From the cell containing the given text, extract its center point as [X, Y] coordinate. 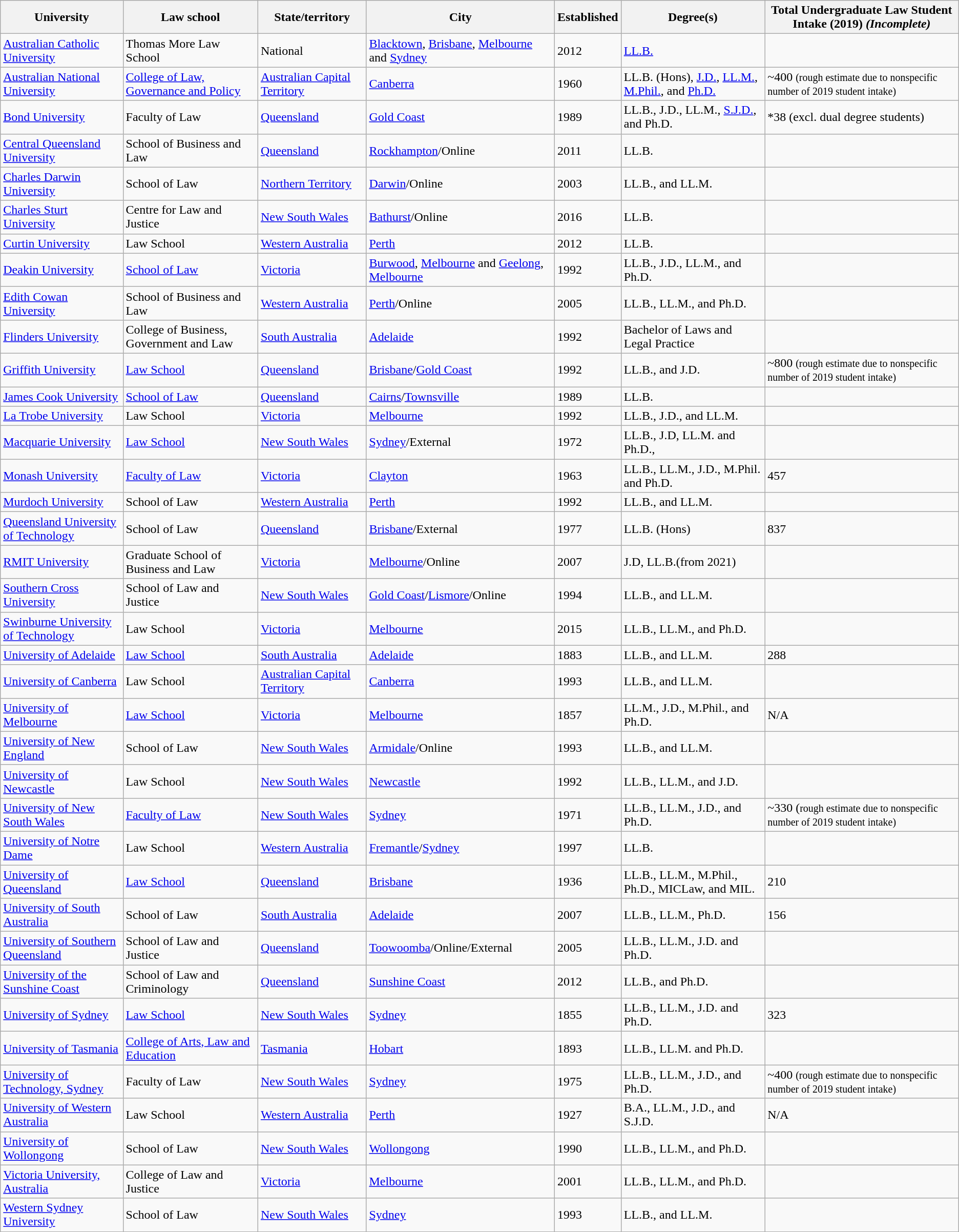
LL.B., and Ph.D. [693, 982]
1927 [588, 1115]
210 [862, 881]
Murdoch University [61, 502]
University of Adelaide [61, 655]
1857 [588, 714]
LL.B., J.D, LL.M. and Ph.D., [693, 443]
Macquarie University [61, 443]
University of the Sunshine Coast [61, 982]
323 [862, 1015]
LL.B. (Hons) [693, 529]
1960 [588, 84]
College of Arts, Law and Education [191, 1049]
Bond University [61, 117]
State/territory [312, 17]
1994 [588, 596]
Established [588, 17]
837 [862, 529]
1883 [588, 655]
Bathurst/Online [461, 217]
Australian Catholic University [61, 50]
College of Business, Government and Law [191, 336]
University of Melbourne [61, 714]
1990 [588, 1148]
University of Newcastle [61, 781]
~800 (rough estimate due to nonspecific number of 2019 student intake) [862, 370]
LL.B., LL.M., and J.D. [693, 781]
Sunshine Coast [461, 982]
Gold Coast [461, 117]
University of Technology, Sydney [61, 1081]
University of New England [61, 748]
James Cook University [61, 396]
Burwood, Melbourne and Geelong, Melbourne [461, 270]
Victoria University, Australia [61, 1182]
LL.B., LL.M. and Ph.D. [693, 1049]
Charles Darwin University [61, 183]
Clayton [461, 476]
Southern Cross University [61, 596]
University of New South Wales [61, 815]
LL.B., LL.M., M.Phil., Ph.D., MICLaw, and MIL. [693, 881]
Degree(s) [693, 17]
2015 [588, 628]
Queensland University of Technology [61, 529]
Charles Sturt University [61, 217]
Monash University [61, 476]
LL.B., LL.M., J.D., M.Phil. and Ph.D. [693, 476]
Wollongong [461, 1148]
Sydney/External [461, 443]
University of Wollongong [61, 1148]
Toowoomba/Online/External [461, 948]
Thomas More Law School [191, 50]
Western Sydney University [61, 1215]
La Trobe University [61, 416]
Armidale/Online [461, 748]
LL.B., LL.M., Ph.D. [693, 915]
University of Sydney [61, 1015]
1855 [588, 1015]
University of Tasmania [61, 1049]
University of Queensland [61, 881]
J.D, LL.B.(from 2021) [693, 562]
Brisbane/External [461, 529]
Tasmania [312, 1049]
Swinburne University of Technology [61, 628]
Perth/Online [461, 303]
LL.B., J.D., and LL.M. [693, 416]
University of Western Australia [61, 1115]
Rockhampton/Online [461, 151]
Total Undergraduate Law Student Intake (2019) (Incomplete) [862, 17]
Graduate School of Business and Law [191, 562]
Northern Territory [312, 183]
B.A., LL.M., J.D., and S.J.D. [693, 1115]
1936 [588, 881]
Griffith University [61, 370]
Edith Cowan University [61, 303]
457 [862, 476]
1893 [588, 1049]
2016 [588, 217]
Newcastle [461, 781]
Centre for Law and Justice [191, 217]
Darwin/Online [461, 183]
Blacktown, Brisbane, Melbourne and Sydney [461, 50]
Law school [191, 17]
*38 (excl. dual degree students) [862, 117]
National [312, 50]
288 [862, 655]
LL.M., J.D., M.Phil., and Ph.D. [693, 714]
2003 [588, 183]
Brisbane/Gold Coast [461, 370]
University of Notre Dame [61, 848]
Bachelor of Laws and Legal Practice [693, 336]
LL.B., J.D., LL.M., S.J.D., and Ph.D. [693, 117]
1971 [588, 815]
Brisbane [461, 881]
Australian National University [61, 84]
1972 [588, 443]
RMIT University [61, 562]
Hobart [461, 1049]
Gold Coast/Lismore/Online [461, 596]
1963 [588, 476]
College of Law, Governance and Policy [191, 84]
1997 [588, 848]
LL.B., J.D., LL.M., and Ph.D. [693, 270]
University of South Australia [61, 915]
College of Law and Justice [191, 1182]
2011 [588, 151]
1977 [588, 529]
1975 [588, 1081]
Fremantle/Sydney [461, 848]
City [461, 17]
Flinders University [61, 336]
2001 [588, 1182]
Central Queensland University [61, 151]
~330 (rough estimate due to nonspecific number of 2019 student intake) [862, 815]
School of Law and Criminology [191, 982]
LL.B., and J.D. [693, 370]
LL.B. (Hons), J.D., LL.M., M.Phil., and Ph.D. [693, 84]
156 [862, 915]
Deakin University [61, 270]
University [61, 17]
Curtin University [61, 243]
University of Southern Queensland [61, 948]
Melbourne/Online [461, 562]
University of Canberra [61, 682]
Cairns/Townsville [461, 396]
